Find where the given text appears and provide that cell's center as (x, y) coordinate. 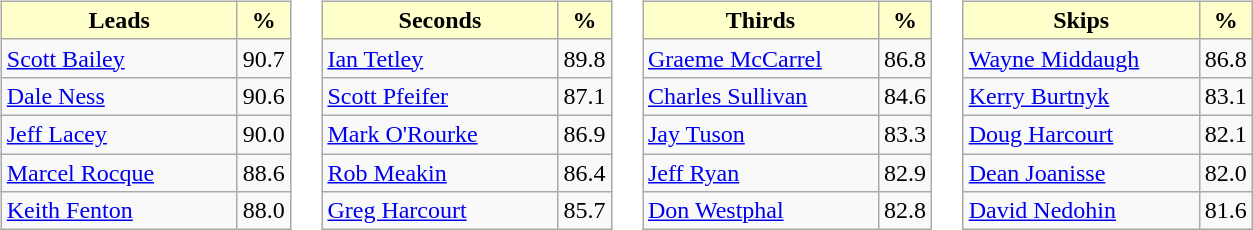
84.6 (906, 96)
Skips (1081, 20)
Graeme McCarrel (760, 58)
Leads (119, 20)
Keith Fenton (119, 211)
90.6 (264, 96)
89.8 (584, 58)
83.3 (906, 134)
Scott Bailey (119, 58)
David Nedohin (1081, 211)
Seconds (440, 20)
87.1 (584, 96)
Ian Tetley (440, 58)
Don Westphal (760, 211)
83.1 (1226, 96)
Rob Meakin (440, 173)
88.6 (264, 173)
Doug Harcourt (1081, 134)
88.0 (264, 211)
82.9 (906, 173)
Jeff Ryan (760, 173)
82.1 (1226, 134)
90.7 (264, 58)
81.6 (1226, 211)
Scott Pfeifer (440, 96)
Mark O'Rourke (440, 134)
86.9 (584, 134)
86.4 (584, 173)
Thirds (760, 20)
Jeff Lacey (119, 134)
82.0 (1226, 173)
85.7 (584, 211)
Marcel Rocque (119, 173)
Dean Joanisse (1081, 173)
Dale Ness (119, 96)
Wayne Middaugh (1081, 58)
Kerry Burtnyk (1081, 96)
Charles Sullivan (760, 96)
Jay Tuson (760, 134)
Greg Harcourt (440, 211)
90.0 (264, 134)
82.8 (906, 211)
